Identify which cell holds the provided text, then report its (X, Y) central coordinate. 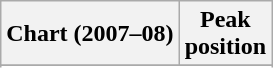
Peakposition (225, 34)
Chart (2007–08) (90, 34)
